Return the [X, Y] coordinate for the center point of the cell that contains the specified text.  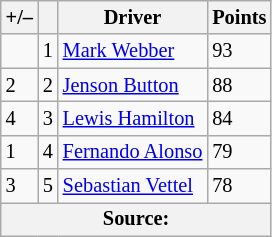
Fernando Alonso [133, 152]
Lewis Hamilton [133, 118]
Jenson Button [133, 85]
84 [239, 118]
Points [239, 17]
5 [48, 186]
Sebastian Vettel [133, 186]
88 [239, 85]
Driver [133, 17]
93 [239, 51]
78 [239, 186]
+/– [20, 17]
Source: [136, 219]
Mark Webber [133, 51]
79 [239, 152]
